Find where the given text appears and provide that cell's center as [x, y] coordinate. 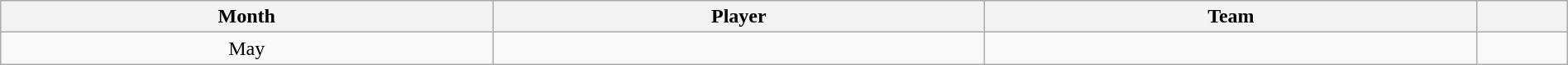
Player [739, 17]
Month [246, 17]
May [246, 48]
Team [1231, 17]
